Output the [X, Y] coordinate of the center of the cell containing the given text.  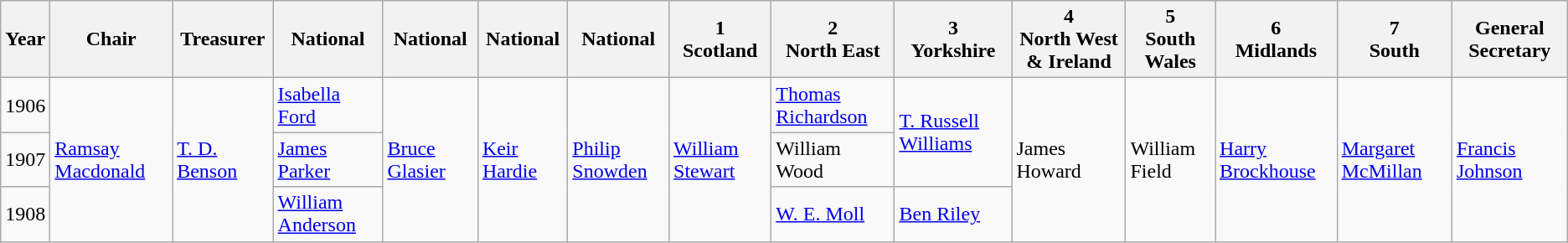
1907 [25, 159]
T. D. Benson [223, 159]
Chair [111, 39]
1906 [25, 106]
6Midlands [1277, 39]
W. E. Moll [833, 215]
Harry Brockhouse [1277, 159]
Keir Hardie [523, 159]
2North East [833, 39]
Margaret McMillan [1394, 159]
General Secretary [1509, 39]
William Anderson [328, 215]
James Howard [1069, 159]
1908 [25, 215]
Ben Riley [953, 215]
Thomas Richardson [833, 106]
5South Wales [1171, 39]
Francis Johnson [1509, 159]
Isabella Ford [328, 106]
3Yorkshire [953, 39]
Bruce Glasier [431, 159]
Treasurer [223, 39]
1Scotland [720, 39]
William Field [1171, 159]
Philip Snowden [618, 159]
T. Russell Williams [953, 132]
William Wood [833, 159]
James Parker [328, 159]
Ramsay Macdonald [111, 159]
Year [25, 39]
William Stewart [720, 159]
4North West & Ireland [1069, 39]
7South [1394, 39]
